Provide the [X, Y] coordinate of the cell's center where the given text is located.  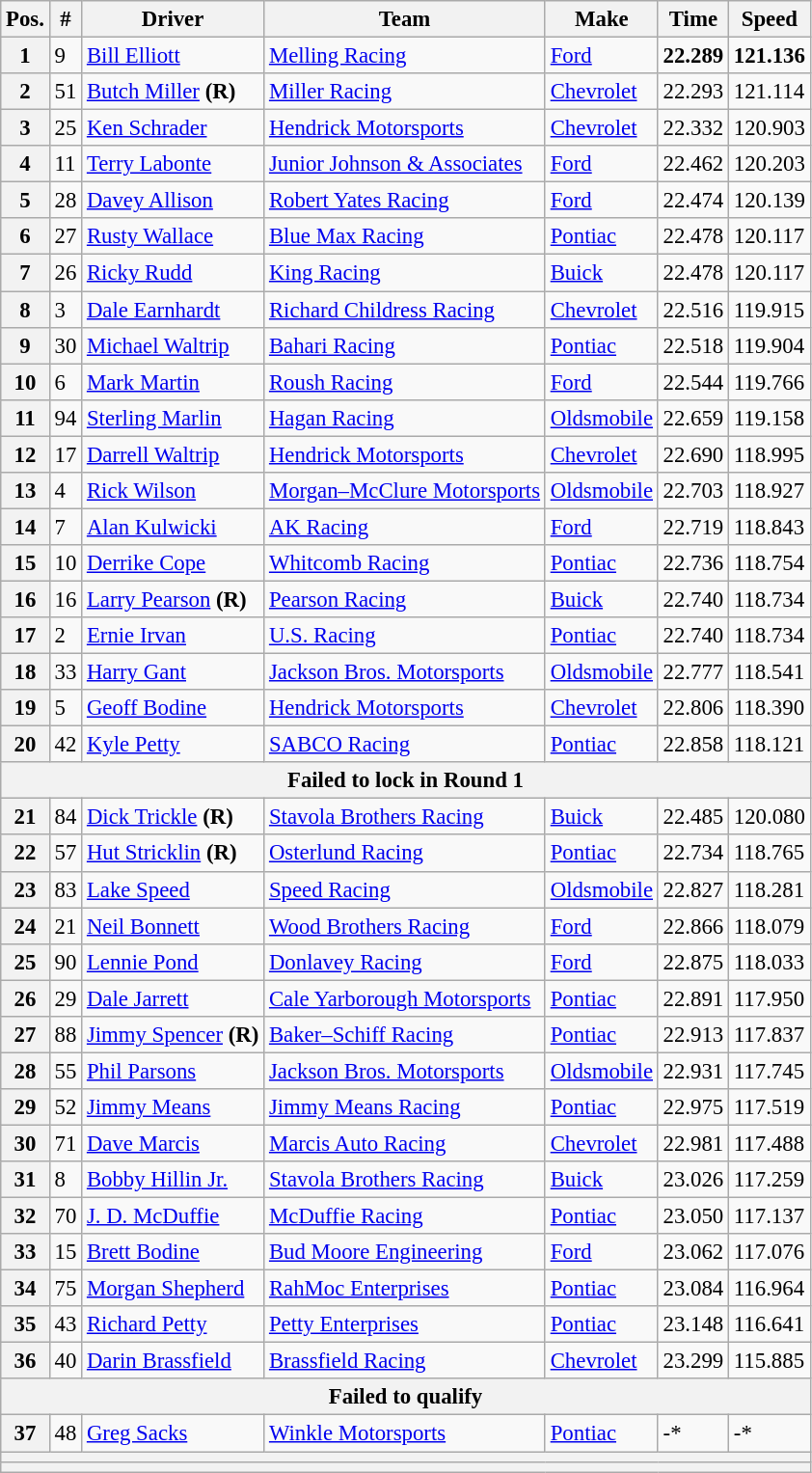
Neil Bonnett [174, 926]
Brett Bodine [174, 1252]
22.913 [692, 1035]
118.765 [770, 854]
52 [66, 1107]
120.139 [770, 201]
Harry Gant [174, 672]
35 [25, 1324]
Kyle Petty [174, 745]
Davey Allison [174, 201]
12 [25, 454]
20 [25, 745]
Speed Racing [405, 889]
32 [25, 1216]
Richard Childress Racing [405, 310]
Dave Marcis [174, 1143]
94 [66, 418]
22.719 [692, 527]
34 [25, 1289]
U.S. Racing [405, 636]
120.203 [770, 164]
McDuffie Racing [405, 1216]
118.121 [770, 745]
22.866 [692, 926]
Morgan–McClure Motorsports [405, 491]
Robert Yates Racing [405, 201]
22.806 [692, 708]
# [66, 19]
84 [66, 817]
22.462 [692, 164]
22.875 [692, 962]
Ken Schrader [174, 128]
120.080 [770, 817]
Dick Trickle (R) [174, 817]
22.827 [692, 889]
Phil Parsons [174, 1071]
23 [25, 889]
Darin Brassfield [174, 1361]
Cale Yarborough Motorsports [405, 998]
121.136 [770, 56]
J. D. McDuffie [174, 1216]
Make [602, 19]
48 [66, 1433]
Winkle Motorsports [405, 1433]
Richard Petty [174, 1324]
31 [25, 1180]
SABCO Racing [405, 745]
Wood Brothers Racing [405, 926]
Team [405, 19]
83 [66, 889]
Bahari Racing [405, 345]
117.259 [770, 1180]
23.084 [692, 1289]
55 [66, 1071]
AK Racing [405, 527]
Rick Wilson [174, 491]
117.488 [770, 1143]
Ernie Irvan [174, 636]
Hagan Racing [405, 418]
Driver [174, 19]
117.137 [770, 1216]
22.891 [692, 998]
117.076 [770, 1252]
119.915 [770, 310]
Alan Kulwicki [174, 527]
118.843 [770, 527]
119.158 [770, 418]
Brassfield Racing [405, 1361]
Rusty Wallace [174, 236]
117.950 [770, 998]
118.281 [770, 889]
Jimmy Means Racing [405, 1107]
120.903 [770, 128]
Jimmy Means [174, 1107]
51 [66, 92]
13 [25, 491]
115.885 [770, 1361]
Darrell Waltrip [174, 454]
Butch Miller (R) [174, 92]
22 [25, 854]
119.766 [770, 382]
23.050 [692, 1216]
Whitcomb Racing [405, 563]
22.474 [692, 201]
Melling Racing [405, 56]
22.289 [692, 56]
118.541 [770, 672]
42 [66, 745]
Failed to qualify [405, 1398]
22.485 [692, 817]
22.332 [692, 128]
Bobby Hillin Jr. [174, 1180]
Derrike Cope [174, 563]
Lake Speed [174, 889]
Pearson Racing [405, 599]
22.544 [692, 382]
Geoff Bodine [174, 708]
117.519 [770, 1107]
Jimmy Spencer (R) [174, 1035]
23.062 [692, 1252]
23.026 [692, 1180]
22.703 [692, 491]
Blue Max Racing [405, 236]
88 [66, 1035]
22.659 [692, 418]
43 [66, 1324]
Ricky Rudd [174, 273]
118.995 [770, 454]
Dale Jarrett [174, 998]
121.114 [770, 92]
118.754 [770, 563]
Baker–Schiff Racing [405, 1035]
1 [25, 56]
Larry Pearson (R) [174, 599]
23.299 [692, 1361]
57 [66, 854]
22.777 [692, 672]
24 [25, 926]
Junior Johnson & Associates [405, 164]
118.033 [770, 962]
22.293 [692, 92]
Lennie Pond [174, 962]
Sterling Marlin [174, 418]
Osterlund Racing [405, 854]
Bill Elliott [174, 56]
22.516 [692, 310]
Morgan Shepherd [174, 1289]
36 [25, 1361]
70 [66, 1216]
90 [66, 962]
Miller Racing [405, 92]
117.837 [770, 1035]
Terry Labonte [174, 164]
Donlavey Racing [405, 962]
19 [25, 708]
22.690 [692, 454]
Pos. [25, 19]
116.641 [770, 1324]
Failed to lock in Round 1 [405, 780]
23.148 [692, 1324]
Speed [770, 19]
117.745 [770, 1071]
King Racing [405, 273]
22.931 [692, 1071]
71 [66, 1143]
Time [692, 19]
Michael Waltrip [174, 345]
Bud Moore Engineering [405, 1252]
22.975 [692, 1107]
75 [66, 1289]
Roush Racing [405, 382]
22.734 [692, 854]
Marcis Auto Racing [405, 1143]
119.904 [770, 345]
Greg Sacks [174, 1433]
Mark Martin [174, 382]
Petty Enterprises [405, 1324]
22.518 [692, 345]
116.964 [770, 1289]
40 [66, 1361]
22.858 [692, 745]
18 [25, 672]
118.927 [770, 491]
Dale Earnhardt [174, 310]
22.736 [692, 563]
118.390 [770, 708]
Hut Stricklin (R) [174, 854]
RahMoc Enterprises [405, 1289]
118.079 [770, 926]
22.981 [692, 1143]
14 [25, 527]
37 [25, 1433]
